Return the [x, y] coordinate for the center point of the cell that contains the specified text.  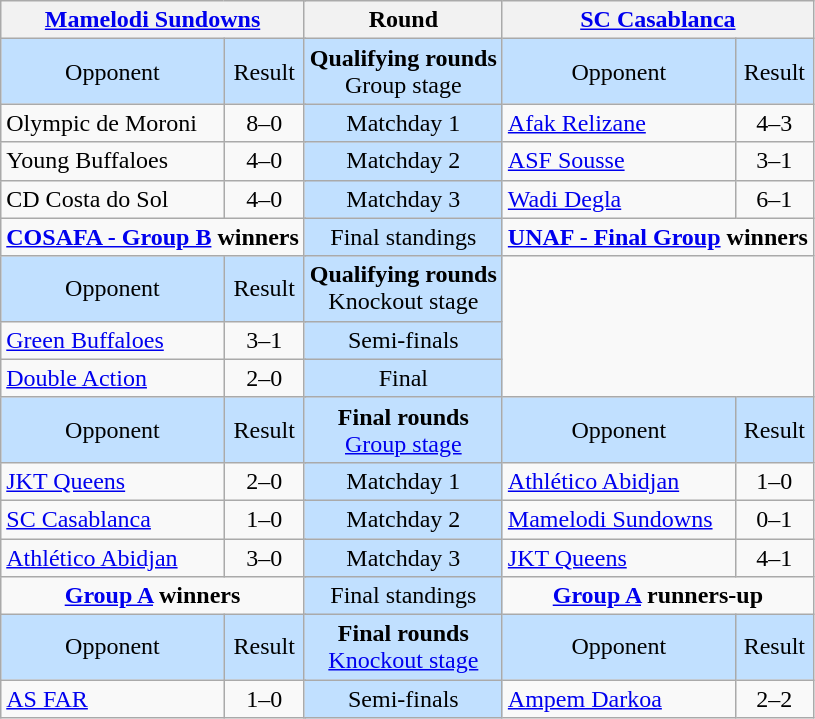
ASF Sousse [618, 161]
Qualifying roundsGroup stage [403, 72]
COSAFA - Group B winners [153, 237]
Final roundsGroup stage [403, 430]
Round [403, 20]
Young Buffaloes [112, 161]
UNAF - Final Group winners [658, 237]
6–1 [774, 199]
Ampem Darkoa [618, 699]
Afak Relizane [618, 123]
CD Costa do Sol [112, 199]
4–1 [774, 557]
Group A runners-up [658, 596]
Double Action [112, 378]
2–2 [774, 699]
4–3 [774, 123]
Olympic de Moroni [112, 123]
Green Buffaloes [112, 340]
3–0 [264, 557]
AS FAR [112, 699]
Final roundsKnockout stage [403, 648]
0–1 [774, 519]
Group A winners [153, 596]
8–0 [264, 123]
Wadi Degla [618, 199]
Qualifying roundsKnockout stage [403, 288]
Final [403, 378]
